From the cell containing the given text, extract its center point as [x, y] coordinate. 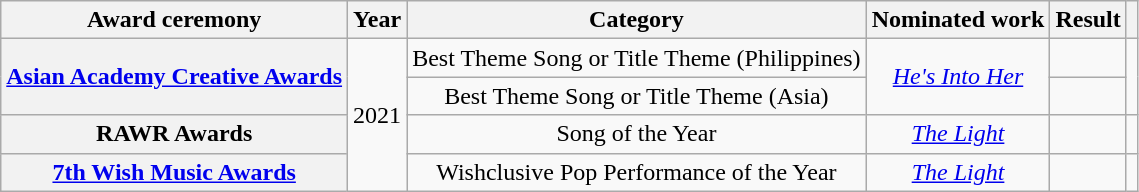
Award ceremony [174, 20]
RAWR Awards [174, 134]
Year [378, 20]
Best Theme Song or Title Theme (Asia) [637, 96]
Song of the Year [637, 134]
Nominated work [958, 20]
Result [1088, 20]
Category [637, 20]
2021 [378, 115]
He's Into Her [958, 77]
7th Wish Music Awards [174, 172]
Best Theme Song or Title Theme (Philippines) [637, 58]
Wishclusive Pop Performance of the Year [637, 172]
Asian Academy Creative Awards [174, 77]
